Locate the cell with the specified text and output its (x, y) center coordinate. 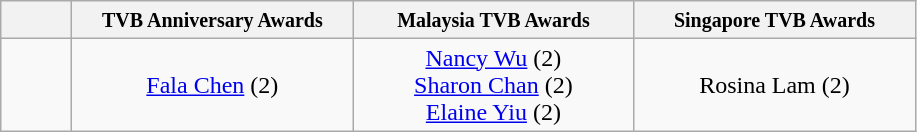
Singapore TVB Awards (774, 20)
Malaysia TVB Awards (494, 20)
TVB Anniversary Awards (212, 20)
Nancy Wu (2)Sharon Chan (2)Elaine Yiu (2) (494, 85)
Rosina Lam (2) (774, 85)
Fala Chen (2) (212, 85)
